Provide the (x, y) coordinate of the cell's center where the given text is located.  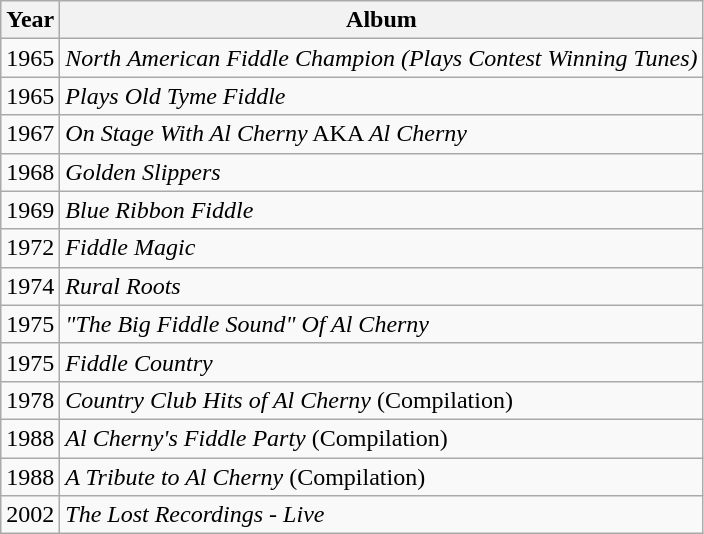
The Lost Recordings - Live (382, 515)
Album (382, 20)
1967 (30, 134)
Country Club Hits of Al Cherny (Compilation) (382, 400)
Fiddle Country (382, 362)
Blue Ribbon Fiddle (382, 210)
North American Fiddle Champion (Plays Contest Winning Tunes) (382, 58)
Fiddle Magic (382, 248)
2002 (30, 515)
1972 (30, 248)
Al Cherny's Fiddle Party (Compilation) (382, 438)
Golden Slippers (382, 172)
1969 (30, 210)
"The Big Fiddle Sound" Of Al Cherny (382, 324)
1974 (30, 286)
On Stage With Al Cherny AKA Al Cherny (382, 134)
1968 (30, 172)
Plays Old Tyme Fiddle (382, 96)
Year (30, 20)
Rural Roots (382, 286)
1978 (30, 400)
A Tribute to Al Cherny (Compilation) (382, 477)
